Locate the cell with the specified text and output its [x, y] center coordinate. 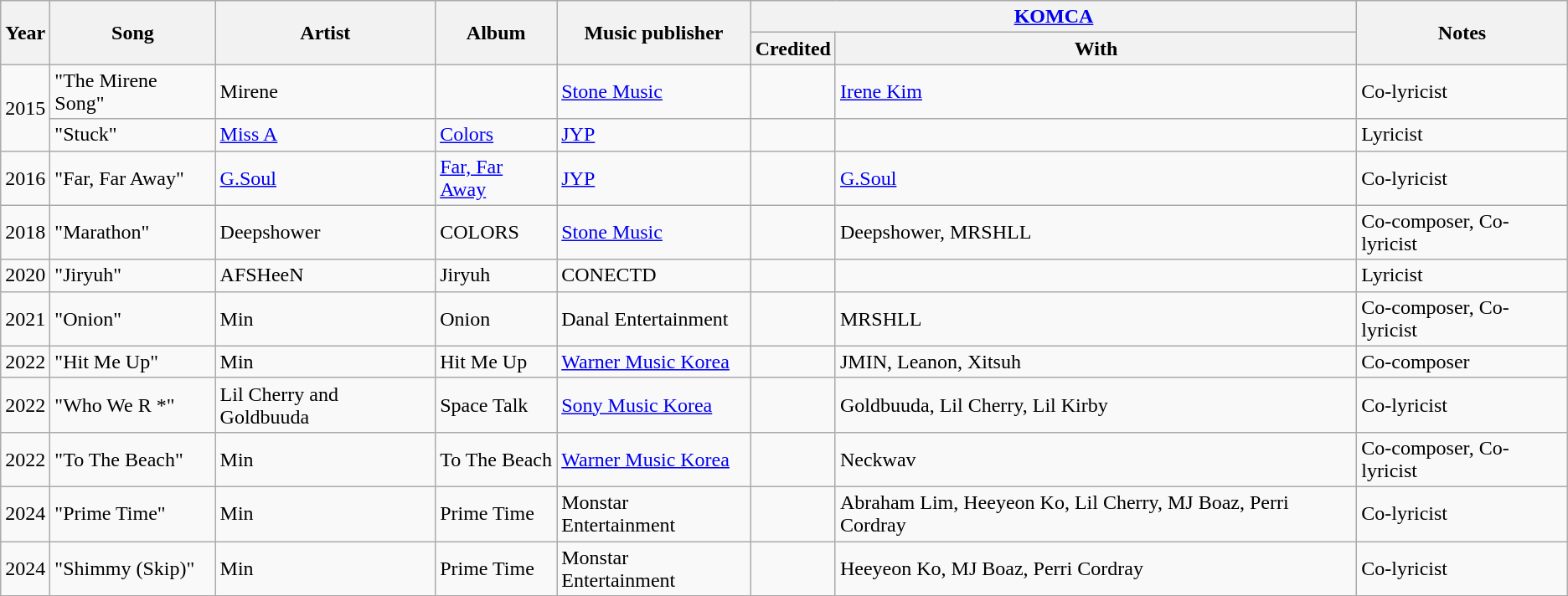
Irene Kim [1096, 92]
2018 [25, 233]
Onion [496, 318]
Deepshower, MRSHLL [1096, 233]
Year [25, 33]
Deepshower [325, 233]
KOMCA [1054, 17]
"Prime Time" [132, 514]
"Onion" [132, 318]
2015 [25, 107]
Credited [792, 49]
2020 [25, 275]
Far, Far Away [496, 177]
"Far, Far Away" [132, 177]
2021 [25, 318]
Album [496, 33]
Mirene [325, 92]
JMIN, Leanon, Xitsuh [1096, 362]
AFSHeeN [325, 275]
Hit Me Up [496, 362]
Abraham Lim, Heeyeon Ko, Lil Cherry, MJ Boaz, Perri Cordray [1096, 514]
With [1096, 49]
"Shimmy (Skip)" [132, 568]
Heeyeon Ko, MJ Boaz, Perri Cordray [1096, 568]
"The Mirene Song" [132, 92]
"Marathon" [132, 233]
Co-composer [1462, 362]
Neckwav [1096, 459]
Space Talk [496, 405]
Sony Music Korea [653, 405]
Lil Cherry and Goldbuuda [325, 405]
2016 [25, 177]
Jiryuh [496, 275]
Song [132, 33]
"Jiryuh" [132, 275]
Music publisher [653, 33]
Notes [1462, 33]
To The Beach [496, 459]
"Who We R *" [132, 405]
COLORS [496, 233]
Artist [325, 33]
MRSHLL [1096, 318]
CONECTD [653, 275]
"To The Beach" [132, 459]
Goldbuuda, Lil Cherry, Lil Kirby [1096, 405]
"Stuck" [132, 135]
Danal Entertainment [653, 318]
Colors [496, 135]
Miss A [325, 135]
"Hit Me Up" [132, 362]
